From the cell containing the given text, extract its center point as (x, y) coordinate. 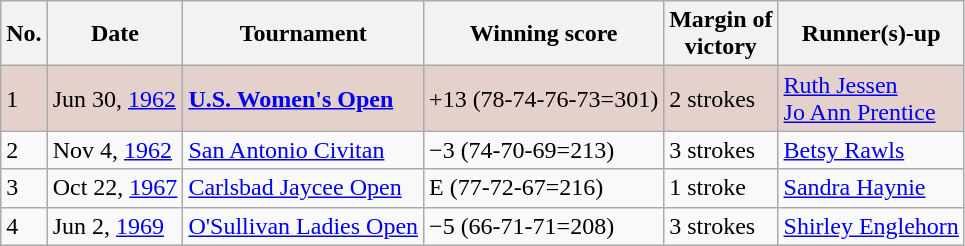
+13 (78-74-76-73=301) (544, 98)
Tournament (304, 34)
No. (24, 34)
Nov 4, 1962 (115, 150)
U.S. Women's Open (304, 98)
3 (24, 188)
2 strokes (721, 98)
Margin ofvictory (721, 34)
Betsy Rawls (871, 150)
Jun 2, 1969 (115, 226)
Jun 30, 1962 (115, 98)
Ruth Jessen Jo Ann Prentice (871, 98)
Runner(s)-up (871, 34)
E (77-72-67=216) (544, 188)
Carlsbad Jaycee Open (304, 188)
Shirley Englehorn (871, 226)
4 (24, 226)
1 (24, 98)
O'Sullivan Ladies Open (304, 226)
Winning score (544, 34)
Oct 22, 1967 (115, 188)
1 stroke (721, 188)
San Antonio Civitan (304, 150)
−3 (74-70-69=213) (544, 150)
2 (24, 150)
Date (115, 34)
−5 (66-71-71=208) (544, 226)
Sandra Haynie (871, 188)
